Identify which cell holds the provided text, then report its (x, y) central coordinate. 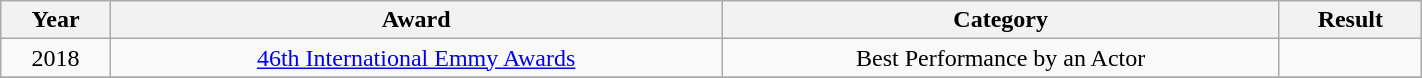
2018 (56, 58)
46th International Emmy Awards (416, 58)
Category (1000, 20)
Result (1350, 20)
Award (416, 20)
Year (56, 20)
Best Performance by an Actor (1000, 58)
